Detect which cell encompasses the target text, then output its [X, Y] center coordinate. 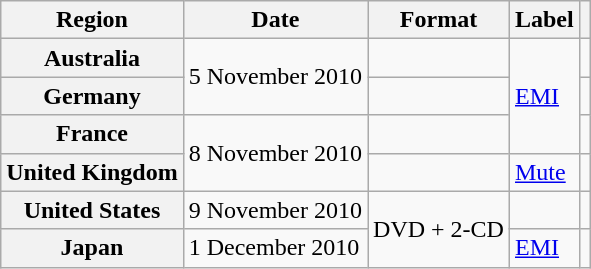
Region [92, 20]
8 November 2010 [275, 153]
United Kingdom [92, 172]
Australia [92, 58]
1 December 2010 [275, 248]
Date [275, 20]
Mute [544, 172]
5 November 2010 [275, 77]
DVD + 2-CD [439, 229]
Label [544, 20]
France [92, 134]
Germany [92, 96]
Japan [92, 248]
9 November 2010 [275, 210]
United States [92, 210]
Format [439, 20]
